Pinpoint the cell where the given text exists, returning its [x, y] midpoint coordinate. 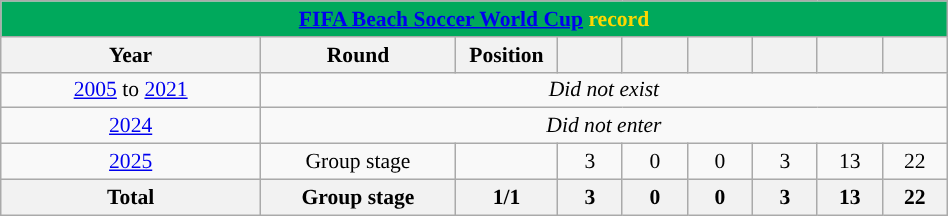
FIFA Beach Soccer World Cup record [474, 19]
2025 [131, 162]
Total [131, 197]
2005 to 2021 [131, 90]
Did not enter [604, 126]
Round [358, 55]
Year [131, 55]
1/1 [506, 197]
2024 [131, 126]
Did not exist [604, 90]
Position [506, 55]
